For the text-containing cell, return its midpoint in (X, Y) coordinate format. 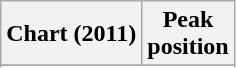
Peakposition (188, 34)
Chart (2011) (72, 34)
